Search for the cell housing the specified text and yield its [x, y] center coordinate. 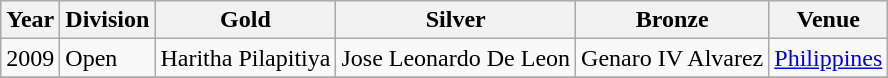
Silver [456, 20]
Haritha Pilapitiya [246, 58]
Philippines [828, 58]
Jose Leonardo De Leon [456, 58]
Bronze [672, 20]
Genaro IV Alvarez [672, 58]
Division [108, 20]
Gold [246, 20]
Year [30, 20]
Venue [828, 20]
Open [108, 58]
2009 [30, 58]
